Output the (x, y) coordinate of the center of the cell containing the given text.  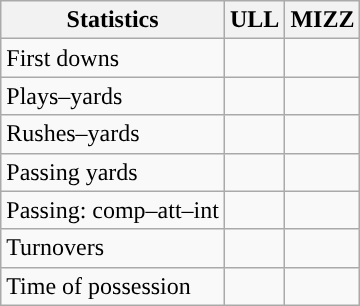
Plays–yards (113, 96)
ULL (254, 20)
Statistics (113, 20)
First downs (113, 58)
Turnovers (113, 248)
Passing yards (113, 172)
Rushes–yards (113, 134)
Time of possession (113, 286)
Passing: comp–att–int (113, 210)
MIZZ (322, 20)
